Find where the given text appears and provide that cell's center as [X, Y] coordinate. 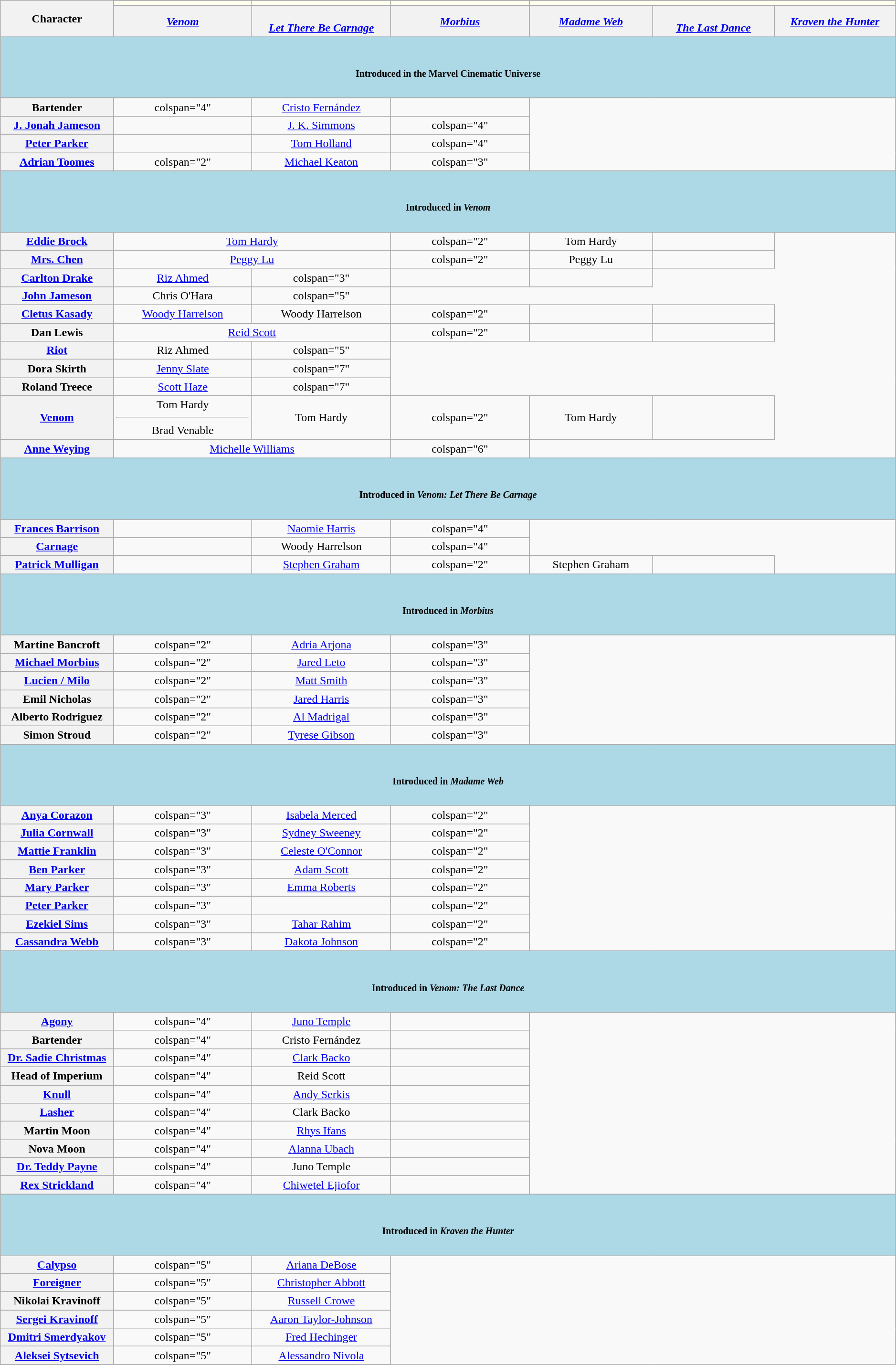
Frances Barrison [57, 529]
Roland Treece [57, 387]
Andy Serkis [321, 1094]
Eddie Brock [57, 241]
Martin Moon [57, 1131]
Lucien / Milo [57, 680]
Celeste O'Connor [321, 851]
Nikolai Kravinoff [57, 1301]
Dr. Teddy Payne [57, 1167]
Jared Leto [321, 662]
Introduced in Madame Web [448, 775]
Ariana DeBose [321, 1265]
Introduced in the Marvel Cinematic Universe [448, 68]
John Jameson [57, 296]
Chris O'Hara [183, 296]
Cassandra Webb [57, 942]
Mattie Franklin [57, 851]
Chiwetel Ejiofor [321, 1185]
Mary Parker [57, 888]
Ezekiel Sims [57, 924]
Agony [57, 1021]
Ben Parker [57, 869]
Carlton Drake [57, 277]
Knull [57, 1094]
Dr. Sadie Christmas [57, 1058]
Fred Hechinger [321, 1337]
Patrick Mulligan [57, 565]
Rhys Ifans [321, 1131]
Sydney Sweeney [321, 833]
Kraven the Hunter [835, 21]
Carnage [57, 547]
The Last Dance [713, 21]
Jenny Slate [183, 369]
Rex Strickland [57, 1185]
Introduced in Venom [448, 201]
Character [57, 19]
Lasher [57, 1112]
Anya Corazon [57, 815]
Scott Haze [183, 387]
Jared Harris [321, 698]
Adrian Toomes [57, 162]
Nova Moon [57, 1149]
Madame Web [591, 21]
Russell Crowe [321, 1301]
Martine Bancroft [57, 644]
Morbius [460, 21]
Dakota Johnson [321, 942]
Anne Weying [57, 449]
Introduced in Venom: The Last Dance [448, 982]
Emma Roberts [321, 888]
Alberto Rodriguez [57, 717]
Simon Stroud [57, 735]
Sergei Kravinoff [57, 1319]
Matt Smith [321, 680]
Mrs. Chen [57, 259]
colspan="6" [460, 449]
Calypso [57, 1265]
Michael Morbius [57, 662]
Let There Be Carnage [321, 21]
J. K. Simmons [321, 126]
Michelle Williams [252, 449]
Aleksei Sytsevich [57, 1355]
Dmitri Smerdyakov [57, 1337]
Riot [57, 350]
Naomie Harris [321, 529]
Tyrese Gibson [321, 735]
Emil Nicholas [57, 698]
Dan Lewis [57, 332]
J. Jonah Jameson [57, 126]
Dora Skirth [57, 369]
Cletus Kasady [57, 314]
Foreigner [57, 1283]
Michael Keaton [321, 162]
Aaron Taylor-Johnson [321, 1319]
Introduced in Kraven the Hunter [448, 1225]
Alanna Ubach [321, 1149]
Introduced in Venom: Let There Be Carnage [448, 489]
Introduced in Morbius [448, 604]
Alessandro Nivola [321, 1355]
Adam Scott [321, 869]
Christopher Abbott [321, 1283]
Tom Holland [321, 144]
Tom HardyBrad Venable [183, 418]
Al Madrigal [321, 717]
Tahar Rahim [321, 924]
Head of Imperium [57, 1076]
Isabela Merced [321, 815]
Adria Arjona [321, 644]
Julia Cornwall [57, 833]
